Scan for the cell matching the given text and deliver its [X, Y] coordinate at center. 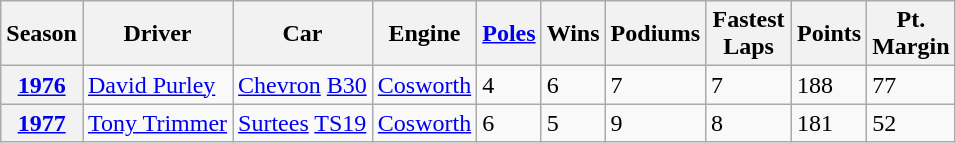
181 [830, 123]
Wins [573, 34]
Points [830, 34]
Season [42, 34]
52 [911, 123]
188 [830, 85]
Car [303, 34]
Tony Trimmer [157, 123]
8 [749, 123]
Engine [424, 34]
David Purley [157, 85]
5 [573, 123]
Driver [157, 34]
Chevron B30 [303, 85]
1976 [42, 85]
4 [509, 85]
Pt. Margin [911, 34]
Podiums [655, 34]
Poles [509, 34]
Fastest Laps [749, 34]
77 [911, 85]
Surtees TS19 [303, 123]
9 [655, 123]
1977 [42, 123]
